Provide the (X, Y) coordinate of the cell's center where the given text is located.  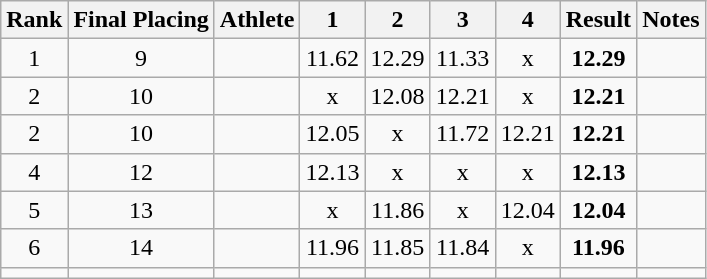
14 (141, 248)
12 (141, 172)
11.85 (398, 248)
Final Placing (141, 20)
5 (34, 210)
Athlete (257, 20)
11.33 (462, 58)
11.84 (462, 248)
11.72 (462, 134)
Notes (671, 20)
11.86 (398, 210)
6 (34, 248)
12.08 (398, 96)
3 (462, 20)
Result (598, 20)
9 (141, 58)
13 (141, 210)
12.05 (332, 134)
11.62 (332, 58)
Rank (34, 20)
